Determine the [X, Y] coordinate at the center of the cell enclosing the given text.  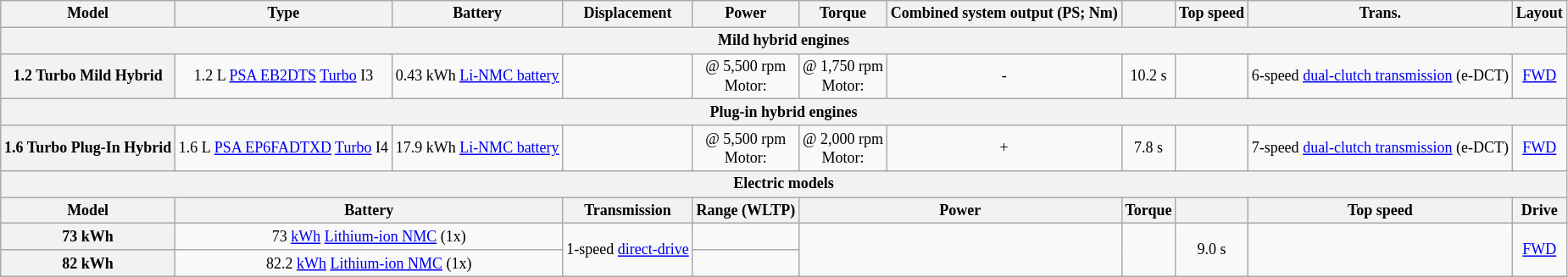
Displacement [627, 14]
Drive [1539, 210]
Trans. [1380, 14]
7-speed dual-clutch transmission (e-DCT) [1380, 148]
1.2 L PSA EB2DTS Turbo I3 [284, 76]
Mild hybrid engines [783, 41]
1-speed direct-drive [627, 250]
Electric models [783, 185]
6-speed dual-clutch transmission (e-DCT) [1380, 76]
Type [284, 14]
9.0 s [1212, 250]
1.6 Turbo Plug-In Hybrid [88, 148]
17.9 kWh Li-NMC battery [477, 148]
10.2 s [1148, 76]
0.43 kWh Li-NMC battery [477, 76]
Combined system output (PS; Nm) [1004, 14]
82 kWh [88, 263]
1.6 L PSA EP6FADTXD Turbo I4 [284, 148]
82.2 kWh Lithium-ion NMC (1x) [370, 263]
73 kWh Lithium-ion NMC (1x) [370, 237]
73 kWh [88, 237]
+ [1004, 148]
1.2 Turbo Mild Hybrid [88, 76]
@ 2,000 rpmMotor: [843, 148]
@ 1,750 rpmMotor: [843, 76]
- [1004, 76]
Transmission [627, 210]
Range (WLTP) [746, 210]
Plug-in hybrid engines [783, 112]
Layout [1539, 14]
7.8 s [1148, 148]
